Output the [x, y] coordinate of the center of the cell containing the given text.  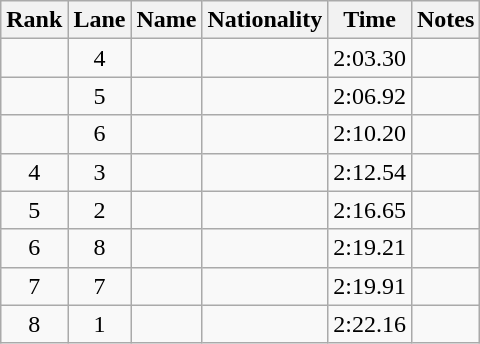
2:06.92 [370, 96]
2:03.30 [370, 58]
Time [370, 20]
2:22.16 [370, 324]
2:19.21 [370, 248]
1 [100, 324]
Rank [34, 20]
3 [100, 172]
Lane [100, 20]
2:19.91 [370, 286]
Nationality [265, 20]
2 [100, 210]
Name [166, 20]
Notes [445, 20]
2:12.54 [370, 172]
2:16.65 [370, 210]
2:10.20 [370, 134]
